Identify which cell holds the provided text, then report its [X, Y] central coordinate. 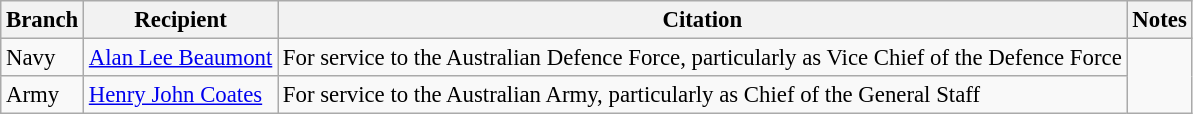
For service to the Australian Army, particularly as Chief of the General Staff [702, 95]
Citation [702, 20]
Recipient [181, 20]
Henry John Coates [181, 95]
Branch [42, 20]
Army [42, 95]
Notes [1160, 20]
Navy [42, 58]
Alan Lee Beaumont [181, 58]
For service to the Australian Defence Force, particularly as Vice Chief of the Defence Force [702, 58]
